Scan for the cell matching the given text and deliver its (X, Y) coordinate at center. 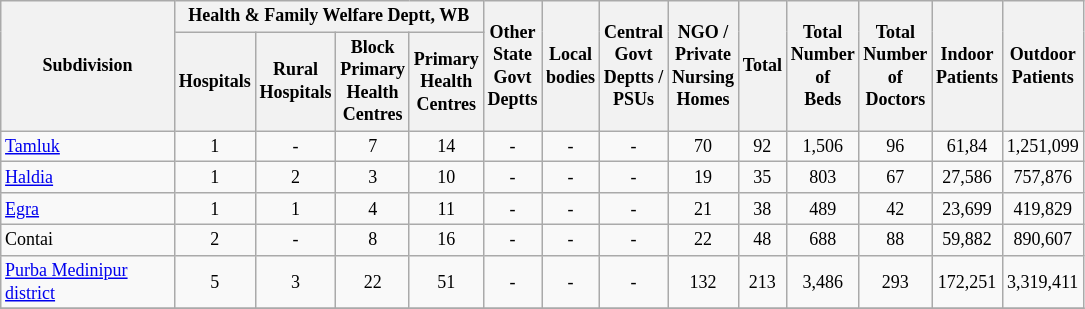
Health & Family Welfare Deptt, WB (328, 16)
Haldia (88, 178)
803 (822, 178)
OtherStateGovtDeptts (512, 66)
7 (373, 146)
3,486 (822, 282)
Tamluk (88, 146)
48 (762, 240)
TotalNumberofDoctors (896, 66)
96 (896, 146)
10 (446, 178)
Subdivision (88, 66)
CentralGovtDeptts /PSUs (633, 66)
Purba Medinipur district (88, 282)
Hospitals (214, 82)
213 (762, 282)
BlockPrimaryHealthCentres (373, 82)
38 (762, 208)
11 (446, 208)
16 (446, 240)
19 (704, 178)
8 (373, 240)
Egra (88, 208)
92 (762, 146)
42 (896, 208)
IndoorPatients (968, 66)
Contai (88, 240)
688 (822, 240)
35 (762, 178)
3,319,411 (1042, 282)
5 (214, 282)
890,607 (1042, 240)
1,506 (822, 146)
132 (704, 282)
RuralHospitals (296, 82)
23,699 (968, 208)
PrimaryHealthCentres (446, 82)
419,829 (1042, 208)
Total (762, 66)
88 (896, 240)
NGO /PrivateNursingHomes (704, 66)
61,84 (968, 146)
21 (704, 208)
172,251 (968, 282)
1,251,099 (1042, 146)
59,882 (968, 240)
70 (704, 146)
TotalNumberofBeds (822, 66)
293 (896, 282)
489 (822, 208)
51 (446, 282)
67 (896, 178)
757,876 (1042, 178)
Localbodies (571, 66)
14 (446, 146)
OutdoorPatients (1042, 66)
27,586 (968, 178)
4 (373, 208)
